Provide the [x, y] coordinate of the cell's center where the given text is located.  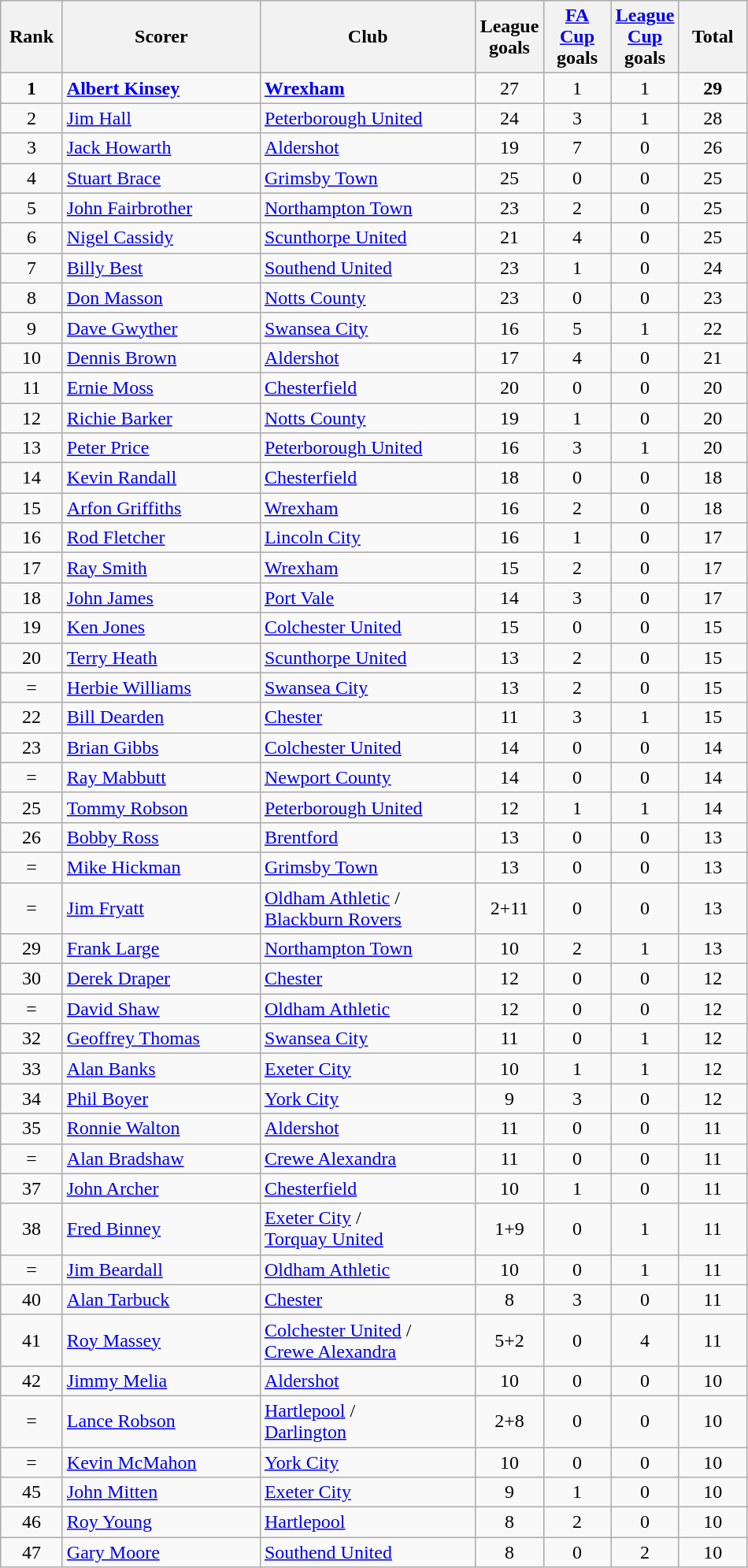
Don Masson [161, 298]
Port Vale [368, 598]
30 [31, 979]
Lance Robson [161, 1421]
Jim Fryatt [161, 907]
34 [31, 1099]
Kevin McMahon [161, 1462]
35 [31, 1129]
Ken Jones [161, 628]
Newport County [368, 777]
Rank [31, 37]
1+9 [509, 1229]
Phil Boyer [161, 1099]
John Archer [161, 1188]
Roy Young [161, 1522]
Bobby Ross [161, 837]
Jim Hall [161, 118]
Albert Kinsey [161, 88]
Richie Barker [161, 418]
Jim Beardall [161, 1270]
Bill Dearden [161, 717]
Roy Massey [161, 1340]
Peter Price [161, 448]
Jimmy Melia [161, 1381]
Billy Best [161, 268]
Crewe Alexandra [368, 1158]
45 [31, 1492]
Oldham Athletic /Blackburn Rovers [368, 907]
Dave Gwyther [161, 328]
Ronnie Walton [161, 1129]
Ernie Moss [161, 387]
Alan Banks [161, 1069]
Herbie Williams [161, 688]
42 [31, 1381]
Ray Smith [161, 568]
Frank Large [161, 949]
6 [31, 238]
Dennis Brown [161, 358]
Stuart Brace [161, 178]
FA Cup goals [577, 37]
41 [31, 1340]
27 [509, 88]
League goals [509, 37]
5+2 [509, 1340]
40 [31, 1299]
Kevin Randall [161, 478]
Scorer [161, 37]
37 [31, 1188]
David Shaw [161, 1009]
Rod Fletcher [161, 538]
Brentford [368, 837]
Terry Heath [161, 658]
John Fairbrother [161, 208]
Colchester United /Crewe Alexandra [368, 1340]
Exeter City /Torquay United [368, 1229]
Hartlepool /Darlington [368, 1421]
Brian Gibbs [161, 747]
Arfon Griffiths [161, 508]
Jack Howarth [161, 148]
Geoffrey Thomas [161, 1039]
Total [713, 37]
Fred Binney [161, 1229]
Alan Bradshaw [161, 1158]
Nigel Cassidy [161, 238]
28 [713, 118]
47 [31, 1552]
Club [368, 37]
Tommy Robson [161, 807]
Ray Mabbutt [161, 777]
33 [31, 1069]
John Mitten [161, 1492]
Gary Moore [161, 1552]
2+11 [509, 907]
2+8 [509, 1421]
32 [31, 1039]
Lincoln City [368, 538]
Hartlepool [368, 1522]
League Cup goals [645, 37]
Alan Tarbuck [161, 1299]
John James [161, 598]
Mike Hickman [161, 867]
46 [31, 1522]
Derek Draper [161, 979]
38 [31, 1229]
